Extract the [X, Y] coordinate from the center of the cell holding the provided text.  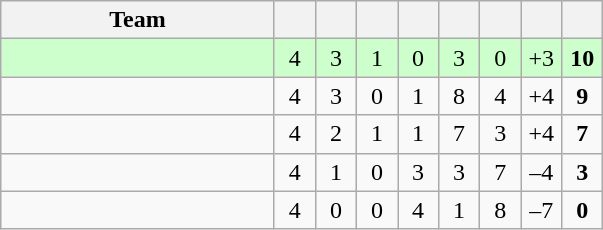
10 [582, 58]
Team [138, 20]
+3 [542, 58]
2 [336, 134]
9 [582, 96]
–4 [542, 172]
–7 [542, 210]
